Determine the (X, Y) coordinate at the center of the cell enclosing the given text.  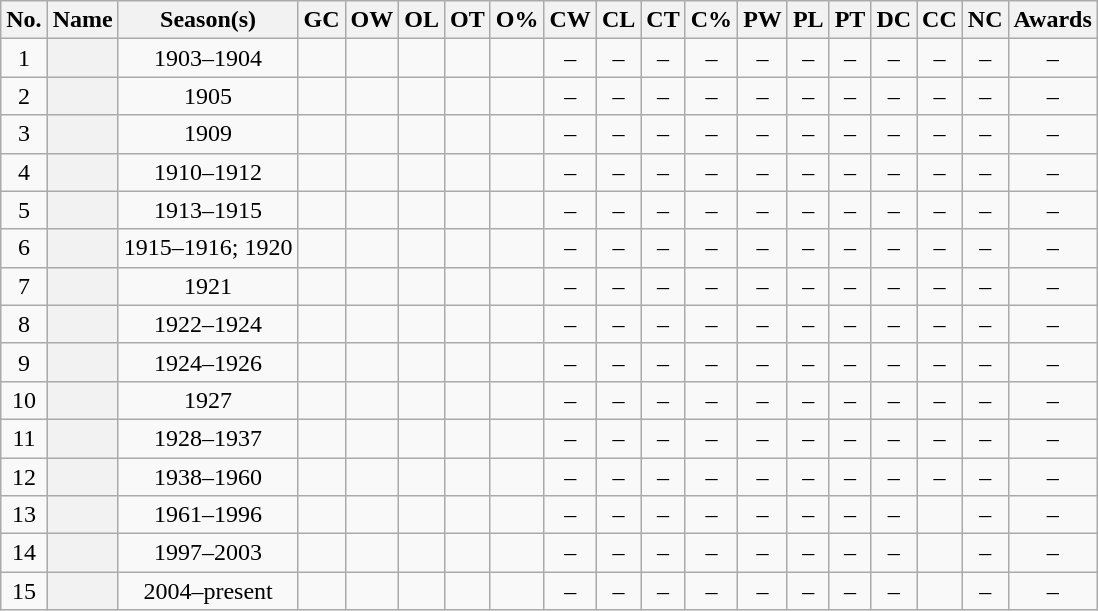
1 (24, 58)
11 (24, 438)
Season(s) (208, 20)
1909 (208, 134)
1928–1937 (208, 438)
12 (24, 477)
1915–1916; 1920 (208, 248)
10 (24, 400)
C% (711, 20)
13 (24, 515)
9 (24, 362)
Awards (1052, 20)
1997–2003 (208, 553)
5 (24, 210)
2004–present (208, 591)
OL (422, 20)
15 (24, 591)
1913–1915 (208, 210)
PW (763, 20)
CW (570, 20)
1921 (208, 286)
1905 (208, 96)
2 (24, 96)
1938–1960 (208, 477)
1922–1924 (208, 324)
CL (618, 20)
PL (808, 20)
PT (850, 20)
OT (467, 20)
1924–1926 (208, 362)
GC (322, 20)
4 (24, 172)
CC (940, 20)
7 (24, 286)
8 (24, 324)
3 (24, 134)
O% (517, 20)
1961–1996 (208, 515)
OW (372, 20)
14 (24, 553)
DC (894, 20)
1910–1912 (208, 172)
Name (82, 20)
No. (24, 20)
1903–1904 (208, 58)
NC (985, 20)
6 (24, 248)
1927 (208, 400)
CT (663, 20)
